Pinpoint the cell where the given text exists, returning its (x, y) midpoint coordinate. 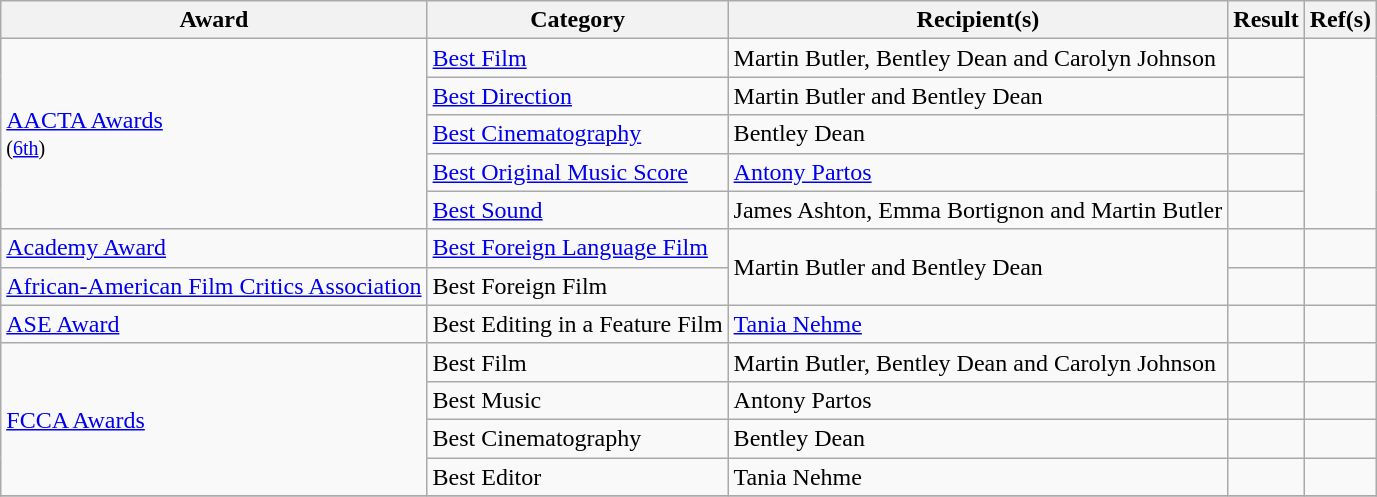
Best Foreign Film (578, 286)
Best Direction (578, 96)
Category (578, 20)
ASE Award (214, 324)
Ref(s) (1340, 20)
James Ashton, Emma Bortignon and Martin Butler (978, 210)
Recipient(s) (978, 20)
FCCA Awards (214, 419)
Academy Award (214, 248)
Best Sound (578, 210)
Best Editing in a Feature Film (578, 324)
Award (214, 20)
Result (1266, 20)
Best Original Music Score (578, 172)
Best Music (578, 400)
African-American Film Critics Association (214, 286)
AACTA Awards(6th) (214, 134)
Best Foreign Language Film (578, 248)
Best Editor (578, 477)
